Determine the [x, y] coordinate at the center of the cell enclosing the given text.  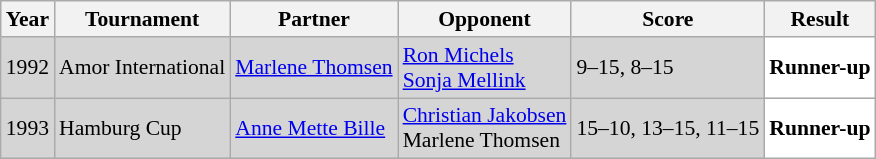
15–10, 13–15, 11–15 [668, 128]
Hamburg Cup [142, 128]
Ron Michels Sonja Mellink [485, 68]
1993 [28, 128]
Amor International [142, 68]
1992 [28, 68]
Year [28, 19]
Marlene Thomsen [314, 68]
9–15, 8–15 [668, 68]
Result [820, 19]
Score [668, 19]
Anne Mette Bille [314, 128]
Partner [314, 19]
Christian Jakobsen Marlene Thomsen [485, 128]
Tournament [142, 19]
Opponent [485, 19]
